Detect which cell encompasses the target text, then output its [X, Y] center coordinate. 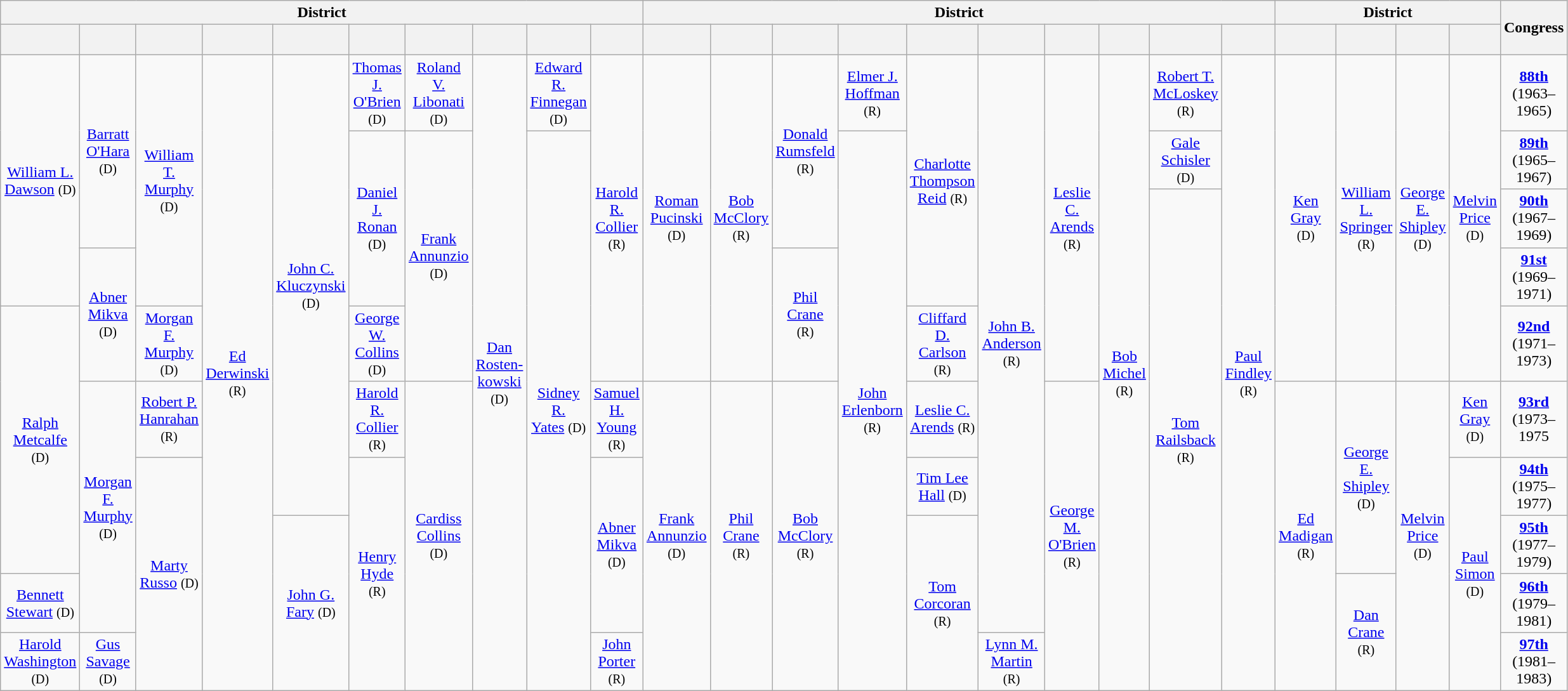
Leslie C.Arends (R) [942, 419]
Cliffard D.Carlson (R) [942, 344]
DanCrane(R) [1366, 632]
PaulSimon(D) [1475, 574]
GusSavage (D) [108, 661]
CardissCollins (D) [438, 536]
John C.Kluczynski(D) [311, 286]
Sidney R.Yates (D) [558, 411]
HaroldWashington (D) [41, 661]
97th(1981–1983) [1533, 661]
Roland V.Libonati (D) [438, 93]
John B.Anderson(R) [1011, 344]
KenGray (D) [1475, 419]
89th(1965–1967) [1533, 160]
George W.Collins (D) [377, 344]
GeorgeM.O'Brien(R) [1072, 536]
94th(1975–1977) [1533, 486]
EdDerwinski(R) [237, 373]
Lynn M.Martin (R) [1011, 661]
MartyRusso (D) [169, 574]
TomCorcoran(R) [942, 603]
BennettStewart (D) [41, 603]
DanRosten-kowski(D) [499, 373]
Edward R.Finnegan (D) [558, 93]
RomanPucinski(D) [676, 218]
Congress [1533, 28]
Robert T.McLoskey (R) [1185, 93]
91st(1969–1971) [1533, 277]
CharlotteThompsonReid (R) [942, 180]
William L.Dawson (D) [41, 180]
WilliamL.Springer(R) [1366, 218]
90th(1967–1969) [1533, 218]
LeslieC.Arends(R) [1072, 218]
MelvinPrice (D) [1475, 218]
GaleSchisler (D) [1185, 160]
BobMichel(R) [1124, 373]
KenGray(D) [1306, 218]
88th(1963–1965) [1533, 93]
95th(1977–1979) [1533, 544]
93rd(1973–1975 [1533, 419]
John G.Fary (D) [311, 603]
JohnPorter (R) [617, 661]
BarrattO'Hara (D) [108, 151]
JohnErlenborn(R) [872, 411]
92nd(1971–1973) [1533, 344]
Tim LeeHall (D) [942, 486]
Robert P.Hanrahan (R) [169, 419]
EdMadigan(R) [1306, 536]
MorganF.Murphy(D) [108, 506]
TomRailsback(R) [1185, 440]
Morgan F.Murphy (D) [169, 344]
96th(1979–1981) [1533, 603]
Daniel J.Ronan (D) [377, 218]
William T.Murphy (D) [169, 180]
MelvinPrice(D) [1423, 536]
DonaldRumsfeld(R) [805, 151]
HenryHyde (R) [377, 574]
Samuel H.Young (R) [617, 419]
Thomas J.O'Brien (D) [377, 93]
RalphMetcalfe (D) [41, 440]
PaulFindley(R) [1248, 373]
Elmer J.Hoffman (R) [872, 93]
